For the text-containing cell, return its midpoint in (x, y) coordinate format. 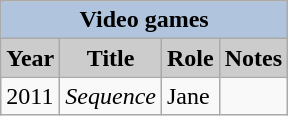
Sequence (111, 96)
Notes (253, 58)
Jane (190, 96)
2011 (30, 96)
Title (111, 58)
Year (30, 58)
Video games (144, 20)
Role (190, 58)
